Determine the [x, y] coordinate at the center of the cell enclosing the given text.  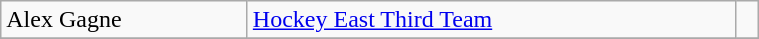
Hockey East Third Team [492, 20]
Alex Gagne [124, 20]
